Return (X, Y) of the center of cell containing provided text 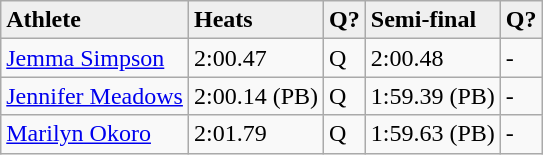
2:00.14 (PB) (256, 96)
1:59.39 (PB) (432, 96)
1:59.63 (PB) (432, 134)
2:01.79 (256, 134)
Jennifer Meadows (95, 96)
Heats (256, 20)
Athlete (95, 20)
2:00.48 (432, 58)
2:00.47 (256, 58)
Semi-final (432, 20)
Jemma Simpson (95, 58)
Marilyn Okoro (95, 134)
